Find where the given text appears and provide that cell's center as [x, y] coordinate. 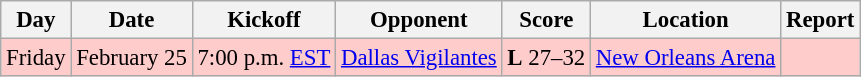
Opponent [419, 20]
Location [685, 20]
Date [132, 20]
Report [820, 20]
Score [546, 20]
Kickoff [264, 20]
February 25 [132, 58]
L 27–32 [546, 58]
7:00 p.m. EST [264, 58]
Day [36, 20]
Friday [36, 58]
New Orleans Arena [685, 58]
Dallas Vigilantes [419, 58]
